Scan for the cell matching the given text and deliver its [x, y] coordinate at center. 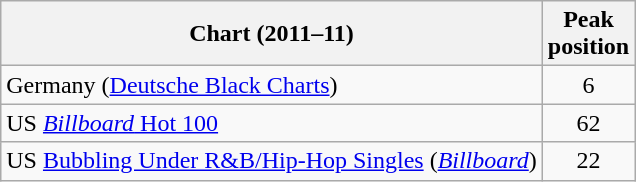
Germany (Deutsche Black Charts) [272, 85]
62 [588, 123]
6 [588, 85]
22 [588, 161]
Chart (2011–11) [272, 34]
Peakposition [588, 34]
US Bubbling Under R&B/Hip-Hop Singles (Billboard) [272, 161]
US Billboard Hot 100 [272, 123]
